Determine the (X, Y) coordinate at the center of the cell enclosing the given text.  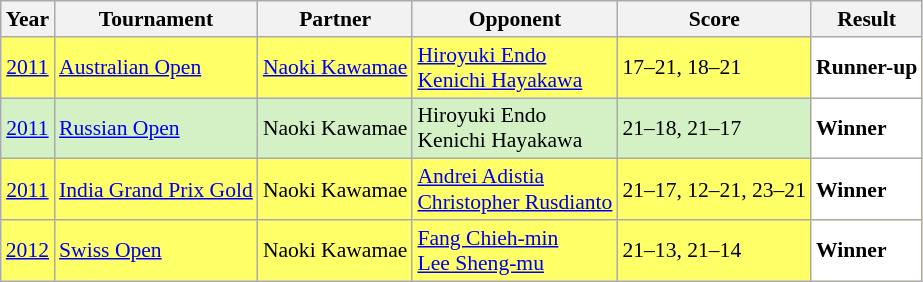
Russian Open (156, 128)
Year (28, 19)
Opponent (514, 19)
Score (714, 19)
Tournament (156, 19)
Partner (336, 19)
Result (866, 19)
Australian Open (156, 68)
21–17, 12–21, 23–21 (714, 190)
Runner-up (866, 68)
21–18, 21–17 (714, 128)
2012 (28, 250)
India Grand Prix Gold (156, 190)
17–21, 18–21 (714, 68)
Andrei Adistia Christopher Rusdianto (514, 190)
Fang Chieh-min Lee Sheng-mu (514, 250)
Swiss Open (156, 250)
21–13, 21–14 (714, 250)
